Extract the [x, y] coordinate from the center of the cell holding the provided text.  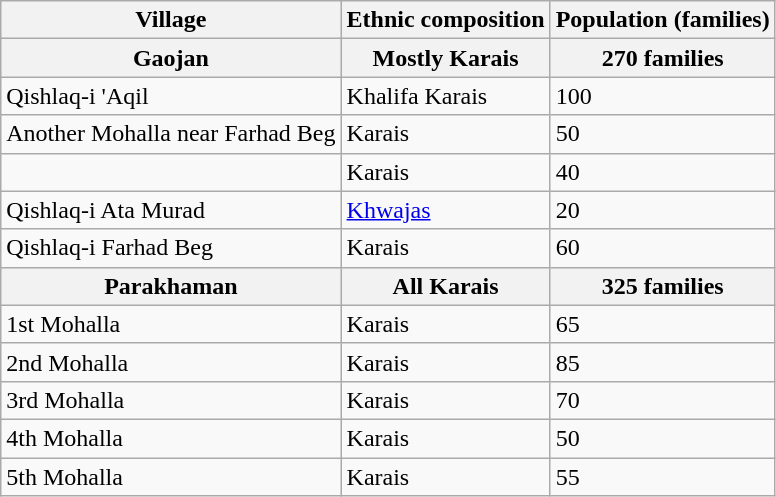
55 [662, 477]
325 families [662, 286]
All Karais [446, 286]
Mostly Karais [446, 58]
2nd Mohalla [171, 362]
85 [662, 362]
40 [662, 172]
Population (families) [662, 20]
Khalifa Karais [446, 96]
Khwajas [446, 210]
20 [662, 210]
Another Mohalla near Farhad Beg [171, 134]
4th Mohalla [171, 438]
65 [662, 324]
5th Mohalla [171, 477]
270 families [662, 58]
100 [662, 96]
Qishlaq-i Farhad Beg [171, 248]
Village [171, 20]
Parakhaman [171, 286]
60 [662, 248]
70 [662, 400]
Qishlaq-i 'Aqil [171, 96]
Qishlaq-i Ata Murad [171, 210]
Gaojan [171, 58]
1st Mohalla [171, 324]
3rd Mohalla [171, 400]
Ethnic composition [446, 20]
